Extract the [x, y] coordinate from the center of the cell holding the provided text.  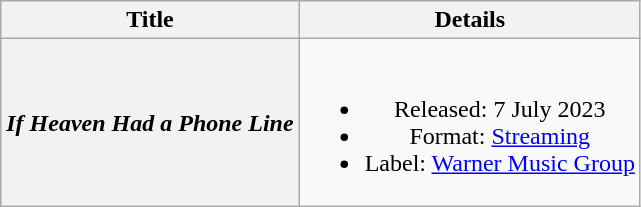
Released: 7 July 2023Format: StreamingLabel: Warner Music Group [470, 122]
If Heaven Had a Phone Line [150, 122]
Title [150, 20]
Details [470, 20]
